Detect which cell encompasses the target text, then output its (X, Y) center coordinate. 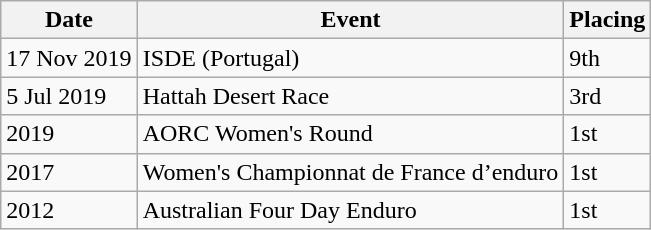
Placing (608, 20)
17 Nov 2019 (69, 58)
5 Jul 2019 (69, 96)
AORC Women's Round (350, 134)
Event (350, 20)
ISDE (Portugal) (350, 58)
Women's Championnat de France d’enduro (350, 172)
2019 (69, 134)
9th (608, 58)
Australian Four Day Enduro (350, 210)
3rd (608, 96)
2017 (69, 172)
Date (69, 20)
Hattah Desert Race (350, 96)
2012 (69, 210)
